Return [X, Y] of the center of cell containing provided text 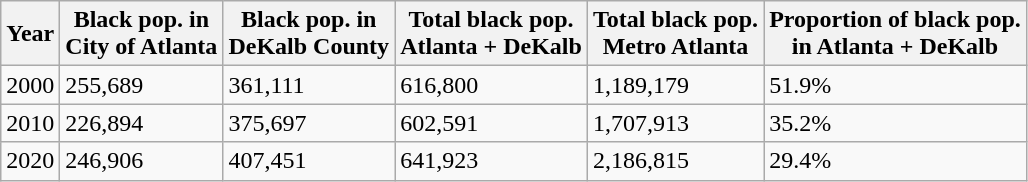
Total black pop.Atlanta + DeKalb [492, 34]
1,189,179 [675, 85]
641,923 [492, 161]
361,111 [309, 85]
29.4% [896, 161]
616,800 [492, 85]
51.9% [896, 85]
255,689 [142, 85]
Black pop. inCity of Atlanta [142, 34]
2010 [30, 123]
1,707,913 [675, 123]
407,451 [309, 161]
2000 [30, 85]
375,697 [309, 123]
246,906 [142, 161]
602,591 [492, 123]
2020 [30, 161]
2,186,815 [675, 161]
Proportion of black pop.in Atlanta + DeKalb [896, 34]
Black pop. inDeKalb County [309, 34]
35.2% [896, 123]
Total black pop.Metro Atlanta [675, 34]
226,894 [142, 123]
Year [30, 34]
